Locate the cell with the specified text and output its [X, Y] center coordinate. 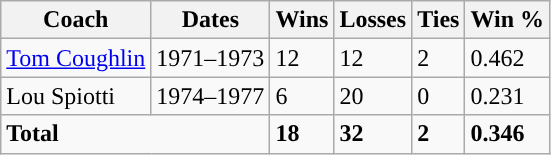
Coach [76, 20]
Dates [210, 20]
Losses [373, 20]
18 [302, 134]
0.231 [508, 96]
Lou Spiotti [76, 96]
0 [438, 96]
32 [373, 134]
Ties [438, 20]
1974–1977 [210, 96]
Total [136, 134]
0.462 [508, 58]
1971–1973 [210, 58]
20 [373, 96]
Win % [508, 20]
Wins [302, 20]
6 [302, 96]
Tom Coughlin [76, 58]
0.346 [508, 134]
